Capture the cell that displays the provided text and extract its (x, y) central coordinate. 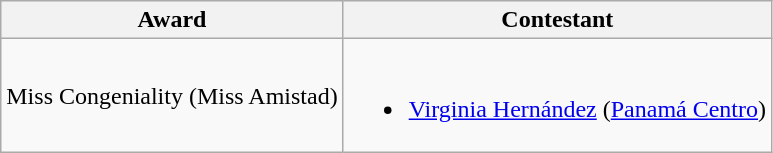
Virginia Hernández (Panamá Centro) (557, 96)
Contestant (557, 20)
Award (172, 20)
Miss Congeniality (Miss Amistad) (172, 96)
